Determine the (x, y) coordinate at the center of the cell enclosing the given text.  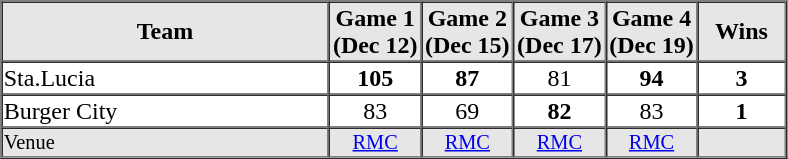
Wins (742, 32)
Game 3 (Dec 17) (559, 32)
69 (467, 110)
3 (742, 78)
Team (165, 32)
87 (467, 78)
1 (742, 110)
105 (375, 78)
81 (559, 78)
Burger City (165, 110)
82 (559, 110)
Sta.Lucia (165, 78)
Game 4 (Dec 19) (651, 32)
Game 2 (Dec 15) (467, 32)
94 (651, 78)
Game 1 (Dec 12) (375, 32)
Venue (165, 143)
